Provide the (x, y) coordinate of the cell's center where the given text is located.  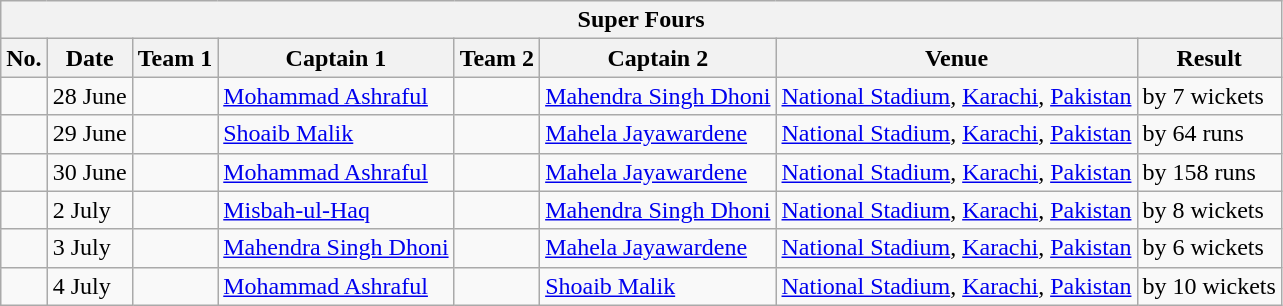
Misbah-ul-Haq (336, 210)
2 July (90, 210)
by 158 runs (1209, 172)
by 7 wickets (1209, 96)
28 June (90, 96)
Team 1 (175, 58)
by 8 wickets (1209, 210)
by 6 wickets (1209, 248)
Team 2 (497, 58)
Venue (956, 58)
4 July (90, 286)
Super Fours (642, 20)
Captain 2 (658, 58)
29 June (90, 134)
Result (1209, 58)
No. (24, 58)
by 64 runs (1209, 134)
Date (90, 58)
30 June (90, 172)
3 July (90, 248)
Captain 1 (336, 58)
by 10 wickets (1209, 286)
